Locate the cell with the specified text and output its (X, Y) center coordinate. 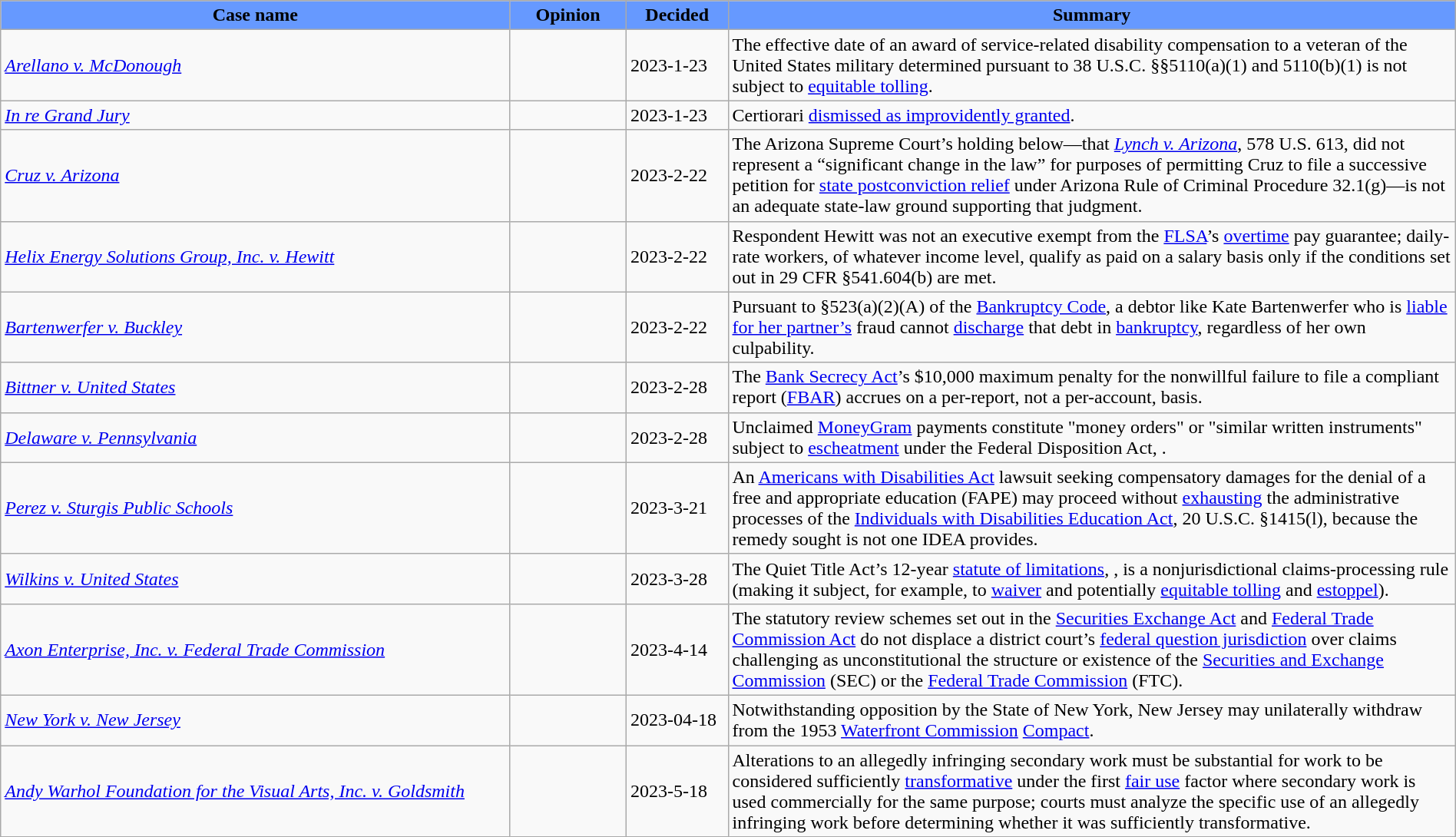
In re Grand Jury (255, 115)
Arellano v. McDonough (255, 65)
Bittner v. United States (255, 387)
2023-5-18 (677, 791)
2023-04-18 (677, 720)
2023-3-28 (677, 579)
Certiorari dismissed as improvidently granted. (1092, 115)
Opinion (568, 15)
Notwithstanding opposition by the State of New York, New Jersey may unilaterally withdraw from the 1953 Waterfront Commission Compact. (1092, 720)
New York v. New Jersey (255, 720)
Unclaimed MoneyGram payments constitute "money orders" or "similar written instruments" subject to escheatment under the Federal Disposition Act, . (1092, 438)
Axon Enterprise, Inc. v. Federal Trade Commission (255, 650)
Wilkins v. United States (255, 579)
2023-3-21 (677, 508)
Case name (255, 15)
Bartenwerfer v. Buckley (255, 327)
Delaware v. Pennsylvania (255, 438)
Perez v. Sturgis Public Schools (255, 508)
Summary (1092, 15)
Andy Warhol Foundation for the Visual Arts, Inc. v. Goldsmith (255, 791)
2023-4-14 (677, 650)
Cruz v. Arizona (255, 175)
Helix Energy Solutions Group, Inc. v. Hewitt (255, 256)
Decided (677, 15)
